From the cell containing the given text, extract its center point as (X, Y) coordinate. 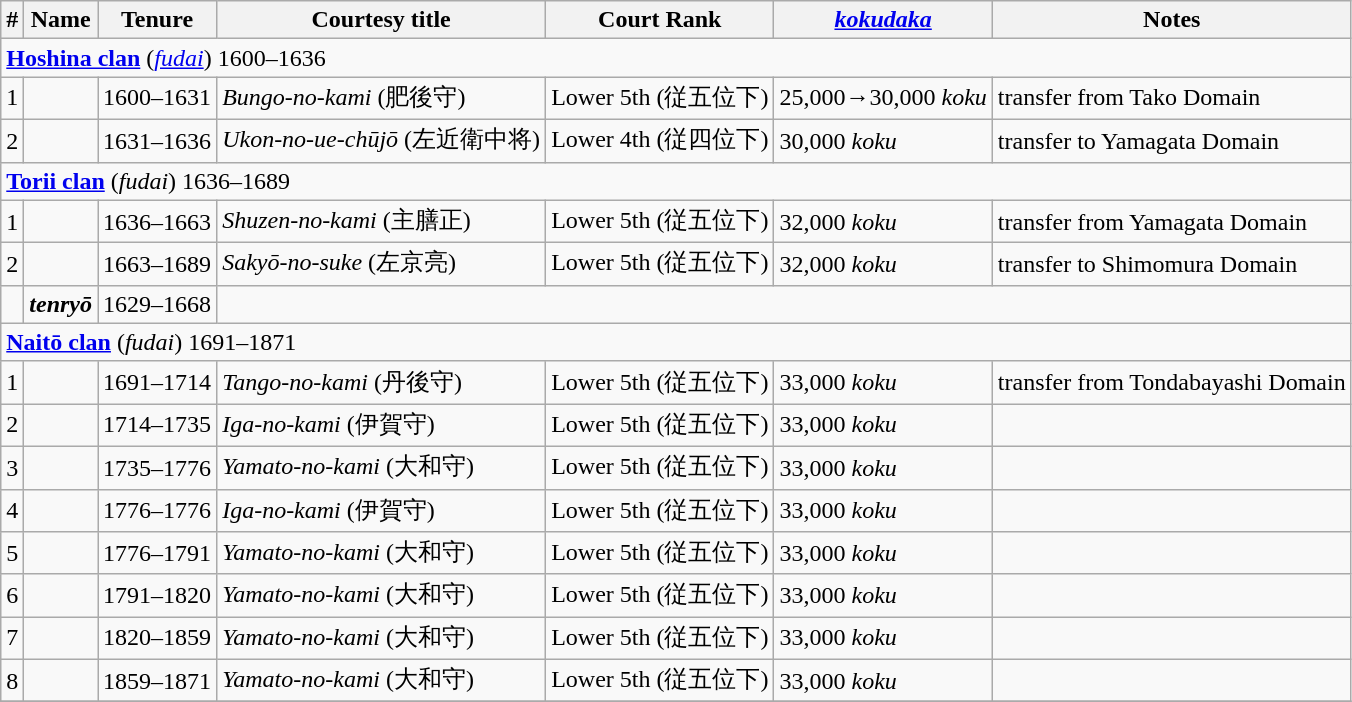
1663–1689 (158, 264)
1631–1636 (158, 140)
Ukon-no-ue-chūjō (左近衛中将) (382, 140)
Tenure (158, 20)
kokudaka (883, 20)
1691–1714 (158, 382)
Hoshina clan (fudai) 1600–1636 (676, 58)
Lower 4th (従四位下) (660, 140)
1636–1663 (158, 222)
transfer to Yamagata Domain (1172, 140)
transfer from Tondabayashi Domain (1172, 382)
5 (12, 554)
Naitō clan (fudai) 1691–1871 (676, 342)
transfer to Shimomura Domain (1172, 264)
7 (12, 638)
Courtesy title (382, 20)
1714–1735 (158, 426)
1776–1791 (158, 554)
Shuzen-no-kami (主膳正) (382, 222)
25,000→30,000 koku (883, 98)
1735–1776 (158, 468)
transfer from Tako Domain (1172, 98)
Tango-no-kami (丹後守) (382, 382)
4 (12, 510)
1859–1871 (158, 680)
1776–1776 (158, 510)
30,000 koku (883, 140)
Sakyō-no-suke (左京亮) (382, 264)
# (12, 20)
1791–1820 (158, 596)
tenryō (61, 304)
Court Rank (660, 20)
6 (12, 596)
Torii clan (fudai) 1636–1689 (676, 181)
Bungo-no-kami (肥後守) (382, 98)
transfer from Yamagata Domain (1172, 222)
8 (12, 680)
1629–1668 (158, 304)
Notes (1172, 20)
Name (61, 20)
1820–1859 (158, 638)
3 (12, 468)
1600–1631 (158, 98)
